Provide the [x, y] coordinate of the cell's center where the given text is located.  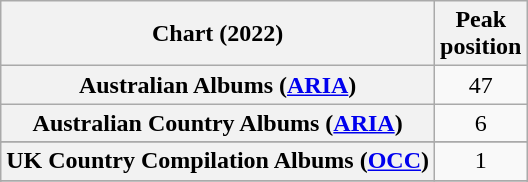
Australian Country Albums (ARIA) [218, 123]
Chart (2022) [218, 34]
47 [481, 85]
UK Country Compilation Albums (OCC) [218, 161]
1 [481, 161]
Peakposition [481, 34]
Australian Albums (ARIA) [218, 85]
6 [481, 123]
